Scan for the cell matching the given text and deliver its (X, Y) coordinate at center. 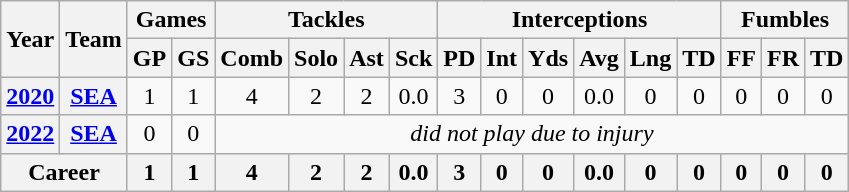
Int (502, 58)
Comb (252, 58)
did not play due to injury (532, 134)
2022 (30, 134)
Tackles (326, 20)
FR (784, 58)
Career (64, 172)
Fumbles (785, 20)
GS (194, 58)
Solo (316, 58)
Avg (600, 58)
Games (170, 20)
Year (30, 39)
GP (149, 58)
Team (94, 39)
FF (741, 58)
Interceptions (580, 20)
Sck (413, 58)
Lng (650, 58)
PD (460, 58)
Yds (548, 58)
Ast (367, 58)
2020 (30, 96)
